Scan for the cell matching the given text and deliver its [x, y] coordinate at center. 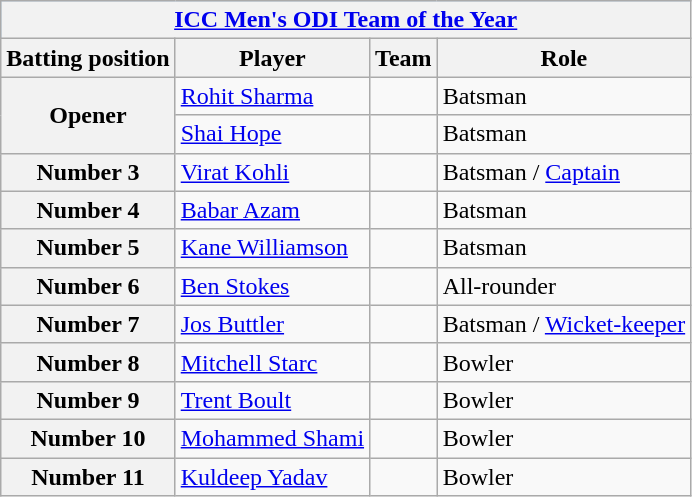
Number 7 [88, 324]
Jos Buttler [272, 324]
Ben Stokes [272, 286]
ICC Men's ODI Team of the Year [346, 20]
Number 8 [88, 362]
Shai Hope [272, 134]
Kane Williamson [272, 248]
Player [272, 58]
All-rounder [564, 286]
Batsman / Wicket-keeper [564, 324]
Mitchell Starc [272, 362]
Rohit Sharma [272, 96]
Number 6 [88, 286]
Number 9 [88, 400]
Opener [88, 115]
Number 5 [88, 248]
Babar Azam [272, 210]
Number 3 [88, 172]
Number 11 [88, 477]
Team [404, 58]
Role [564, 58]
Batting position [88, 58]
Number 4 [88, 210]
Kuldeep Yadav [272, 477]
Number 10 [88, 438]
Mohammed Shami [272, 438]
Virat Kohli [272, 172]
Trent Boult [272, 400]
Batsman / Captain [564, 172]
